Extract the (x, y) coordinate from the center of the cell holding the provided text.  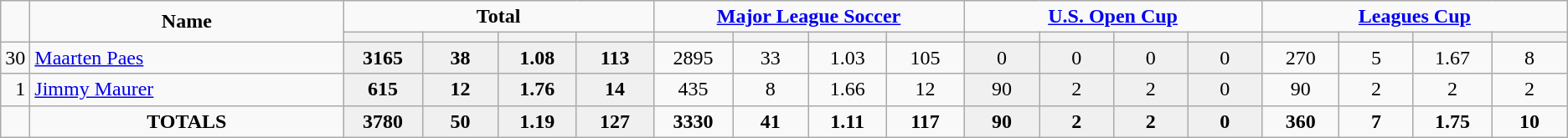
Maarten Paes (187, 58)
5 (1376, 58)
113 (615, 58)
Leagues Cup (1416, 17)
10 (1529, 121)
1 (15, 89)
Name (187, 22)
14 (615, 89)
Major League Soccer (808, 17)
TOTALS (187, 121)
117 (925, 121)
3330 (693, 121)
360 (1301, 121)
41 (771, 121)
1.08 (538, 58)
1.11 (848, 121)
30 (15, 58)
1.03 (848, 58)
1.76 (538, 89)
1.67 (1452, 58)
615 (383, 89)
270 (1301, 58)
2895 (693, 58)
127 (615, 121)
1.19 (538, 121)
3165 (383, 58)
33 (771, 58)
38 (460, 58)
1.75 (1452, 121)
Jimmy Maurer (187, 89)
1.66 (848, 89)
7 (1376, 121)
3780 (383, 121)
105 (925, 58)
Total (498, 17)
U.S. Open Cup (1113, 17)
50 (460, 121)
435 (693, 89)
